Pinpoint the cell where the given text exists, returning its (X, Y) midpoint coordinate. 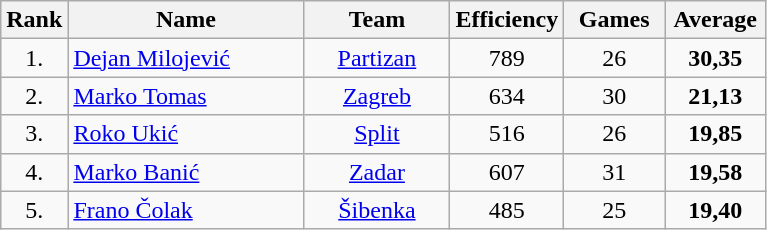
Šibenka (377, 210)
25 (614, 210)
Zadar (377, 172)
21,13 (716, 96)
19,58 (716, 172)
31 (614, 172)
607 (507, 172)
30,35 (716, 58)
Average (716, 20)
Partizan (377, 58)
Marko Tomas (186, 96)
Split (377, 134)
Rank (34, 20)
Frano Čolak (186, 210)
5. (34, 210)
516 (507, 134)
634 (507, 96)
4. (34, 172)
485 (507, 210)
30 (614, 96)
Name (186, 20)
Games (614, 20)
Zagreb (377, 96)
Dejan Milojević (186, 58)
789 (507, 58)
Team (377, 20)
2. (34, 96)
Roko Ukić (186, 134)
19,85 (716, 134)
3. (34, 134)
1. (34, 58)
Efficiency (507, 20)
19,40 (716, 210)
Marko Banić (186, 172)
